Return (x, y) of the center of cell containing provided text 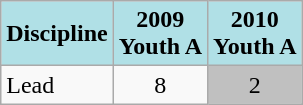
2 (255, 85)
Discipline (57, 34)
2009Youth A (160, 34)
Lead (57, 85)
8 (160, 85)
2010Youth A (255, 34)
